Provide the (X, Y) coordinate of the cell's center where the given text is located.  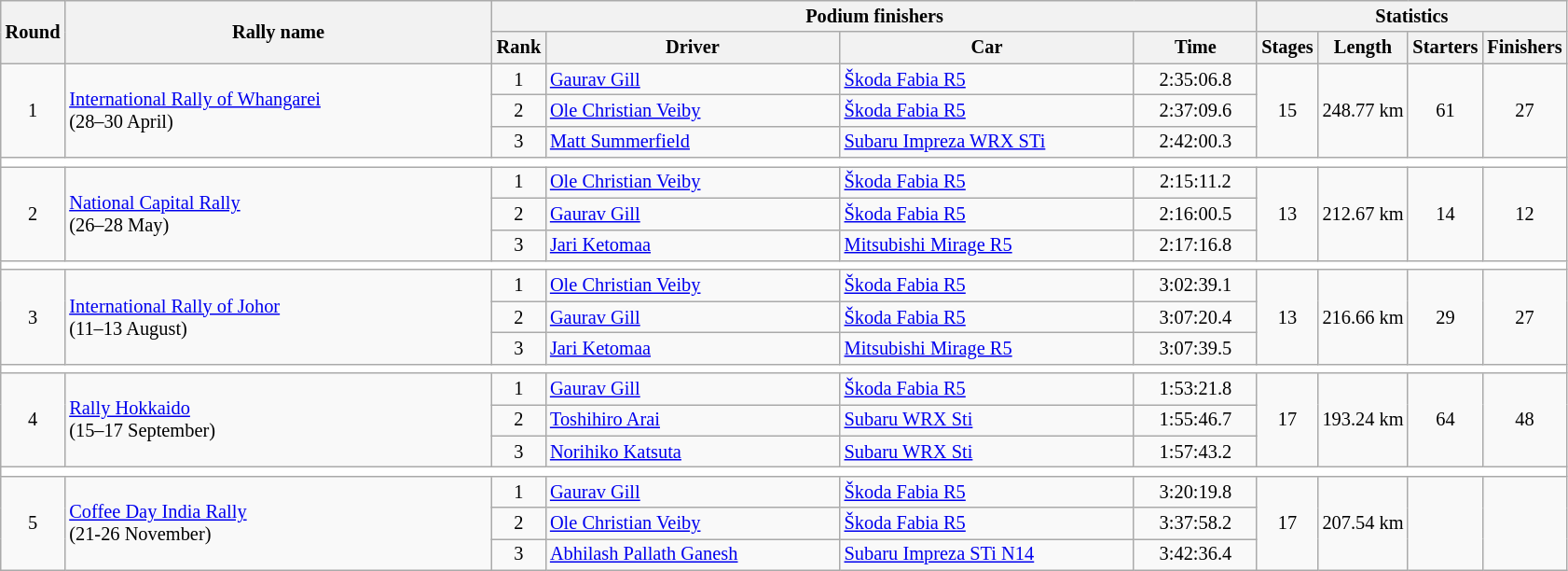
Finishers (1524, 48)
Length (1363, 48)
Round (34, 32)
Norihiko Katsuta (693, 452)
3:07:39.5 (1195, 348)
Time (1195, 48)
3:42:36.4 (1195, 554)
61 (1445, 110)
15 (1286, 110)
Subaru Impreza WRX STi (987, 142)
207.54 km (1363, 522)
International Rally of Johor(11–13 August) (278, 317)
12 (1524, 213)
64 (1445, 420)
International Rally of Whangarei(28–30 April) (278, 110)
193.24 km (1363, 420)
2:17:16.8 (1195, 245)
Abhilash Pallath Ganesh (693, 554)
3:07:20.4 (1195, 317)
Starters (1445, 48)
Subaru Impreza STi N14 (987, 554)
14 (1445, 213)
Rally Hokkaido(15–17 September) (278, 420)
3:37:58.2 (1195, 523)
Matt Summerfield (693, 142)
Rank (518, 48)
Coffee Day India Rally(21-26 November) (278, 522)
48 (1524, 420)
Podium finishers (874, 16)
216.66 km (1363, 317)
Car (987, 48)
National Capital Rally(26–28 May) (278, 213)
Driver (693, 48)
248.77 km (1363, 110)
Rally name (278, 32)
29 (1445, 317)
2:35:06.8 (1195, 79)
4 (34, 420)
3:02:39.1 (1195, 285)
2:16:00.5 (1195, 214)
2:37:09.6 (1195, 110)
1:53:21.8 (1195, 389)
Toshihiro Arai (693, 420)
3:20:19.8 (1195, 492)
Statistics (1411, 16)
2:42:00.3 (1195, 142)
212.67 km (1363, 213)
1:55:46.7 (1195, 420)
5 (34, 522)
2:15:11.2 (1195, 182)
1:57:43.2 (1195, 452)
Stages (1286, 48)
